Detect which cell encompasses the target text, then output its (x, y) center coordinate. 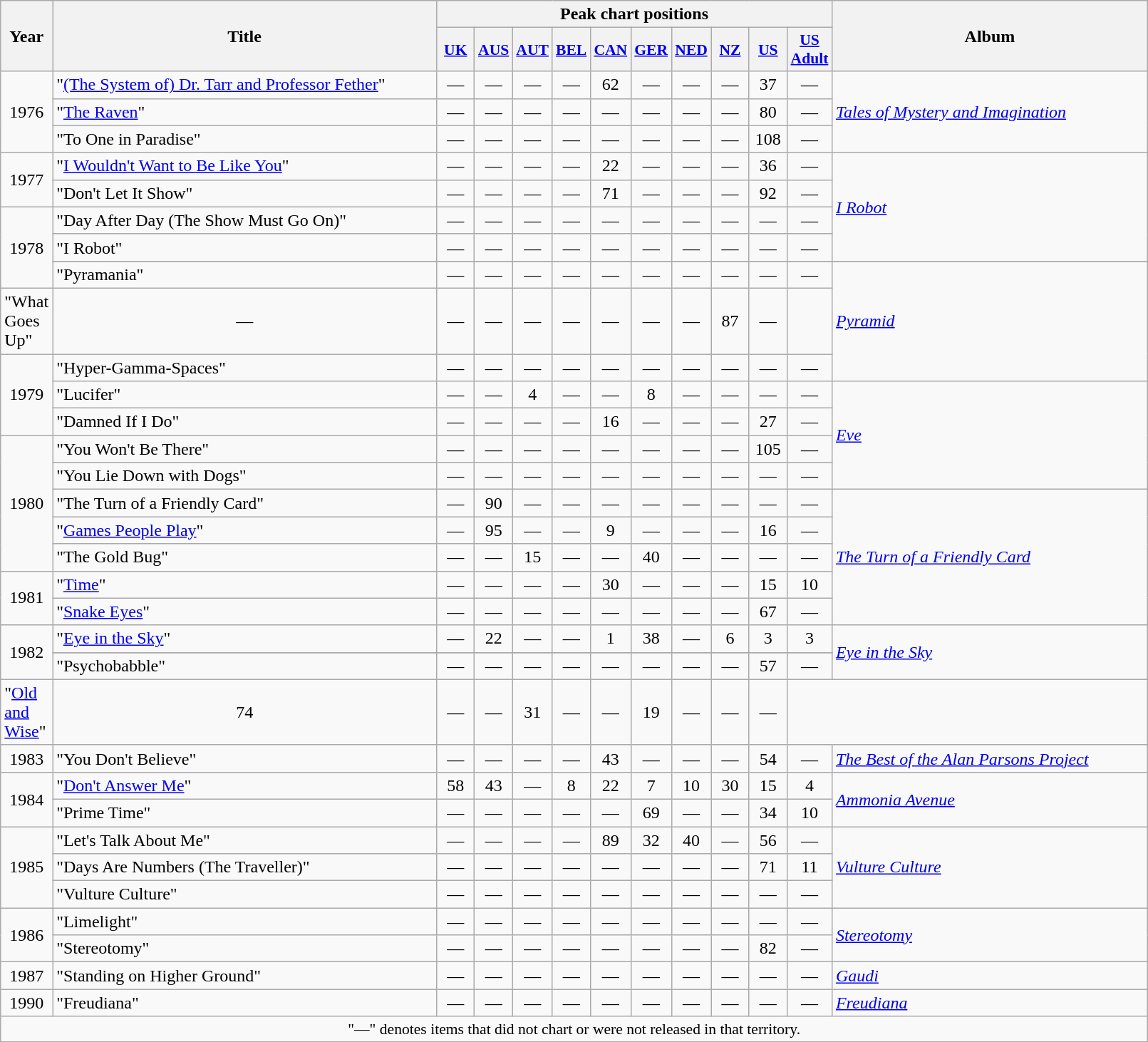
31 (532, 712)
I Robot (989, 207)
"Pyramania" (245, 274)
34 (768, 813)
US (768, 50)
62 (610, 85)
19 (651, 712)
"Days Are Numbers (The Traveller)" (245, 867)
Vulture Culture (989, 867)
Year (27, 36)
38 (651, 639)
"Games People Play" (245, 530)
Eye in the Sky (989, 652)
82 (768, 949)
Ammonia Avenue (989, 799)
"To One in Paradise" (245, 139)
1981 (27, 598)
1982 (27, 652)
NED (691, 50)
CAN (610, 50)
The Best of the Alan Parsons Project (989, 758)
Title (245, 36)
95 (493, 530)
"Vulture Culture" (245, 894)
105 (768, 449)
1986 (27, 935)
Gaudi (989, 976)
"The Turn of a Friendly Card" (245, 503)
Stereotomy (989, 935)
1983 (27, 758)
BEL (572, 50)
36 (768, 166)
"Don't Answer Me" (245, 785)
37 (768, 85)
1976 (27, 112)
"What Goes Up" (27, 321)
1977 (27, 180)
56 (768, 840)
54 (768, 758)
AUS (493, 50)
69 (651, 813)
108 (768, 139)
"Hyper-Gamma-Spaces" (245, 367)
80 (768, 112)
1979 (27, 394)
"You Don't Believe" (245, 758)
"The Gold Bug" (245, 557)
1 (610, 639)
1990 (27, 1003)
"Standing on Higher Ground" (245, 976)
"Eye in the Sky" (245, 639)
AUT (532, 50)
GER (651, 50)
"(The System of) Dr. Tarr and Professor Fether" (245, 85)
6 (730, 639)
Pyramid (989, 321)
"—" denotes items that did not chart or were not released in that territory. (574, 1029)
Peak chart positions (634, 14)
"Old and Wise" (27, 712)
74 (245, 712)
"Lucifer" (245, 395)
"Time" (245, 584)
1985 (27, 867)
"Freudiana" (245, 1003)
"I Robot" (245, 247)
87 (730, 321)
67 (768, 612)
"Day After Day (The Show Must Go On)" (245, 220)
1984 (27, 799)
1980 (27, 503)
7 (651, 785)
11 (810, 867)
UK (456, 50)
"Let's Talk About Me" (245, 840)
92 (768, 193)
Freudiana (989, 1003)
Eve (989, 435)
"The Raven" (245, 112)
9 (610, 530)
"You Lie Down with Dogs" (245, 476)
"Stereotomy" (245, 949)
32 (651, 840)
"Limelight" (245, 922)
90 (493, 503)
NZ (730, 50)
Tales of Mystery and Imagination (989, 112)
58 (456, 785)
"Prime Time" (245, 813)
"You Won't Be There" (245, 449)
57 (768, 666)
"I Wouldn't Want to Be Like You" (245, 166)
1987 (27, 976)
"Psychobabble" (245, 666)
The Turn of a Friendly Card (989, 557)
Album (989, 36)
"Don't Let It Show" (245, 193)
89 (610, 840)
USAdult (810, 50)
"Snake Eyes" (245, 612)
27 (768, 422)
1978 (27, 247)
"Damned If I Do" (245, 422)
